Detect which cell encompasses the target text, then output its [X, Y] center coordinate. 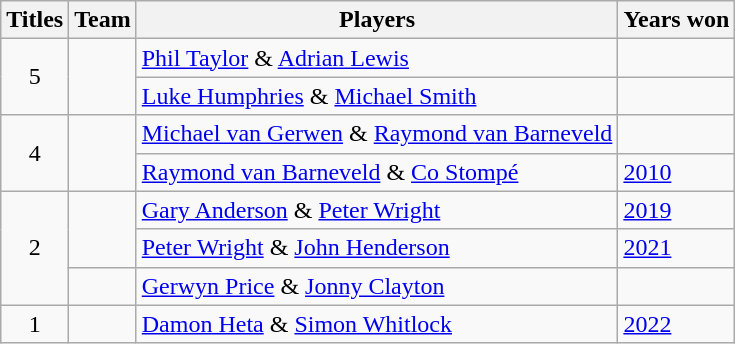
Luke Humphries & Michael Smith [377, 96]
Gary Anderson & Peter Wright [377, 210]
2 [35, 248]
2022 [676, 324]
5 [35, 77]
1 [35, 324]
Peter Wright & John Henderson [377, 248]
Team [103, 20]
Gerwyn Price & Jonny Clayton [377, 286]
Raymond van Barneveld & Co Stompé [377, 172]
2021 [676, 248]
Phil Taylor & Adrian Lewis [377, 58]
Players [377, 20]
Michael van Gerwen & Raymond van Barneveld [377, 134]
2019 [676, 210]
Damon Heta & Simon Whitlock [377, 324]
Titles [35, 20]
2010 [676, 172]
4 [35, 153]
Years won [676, 20]
